Pinpoint the cell where the given text exists, returning its [x, y] midpoint coordinate. 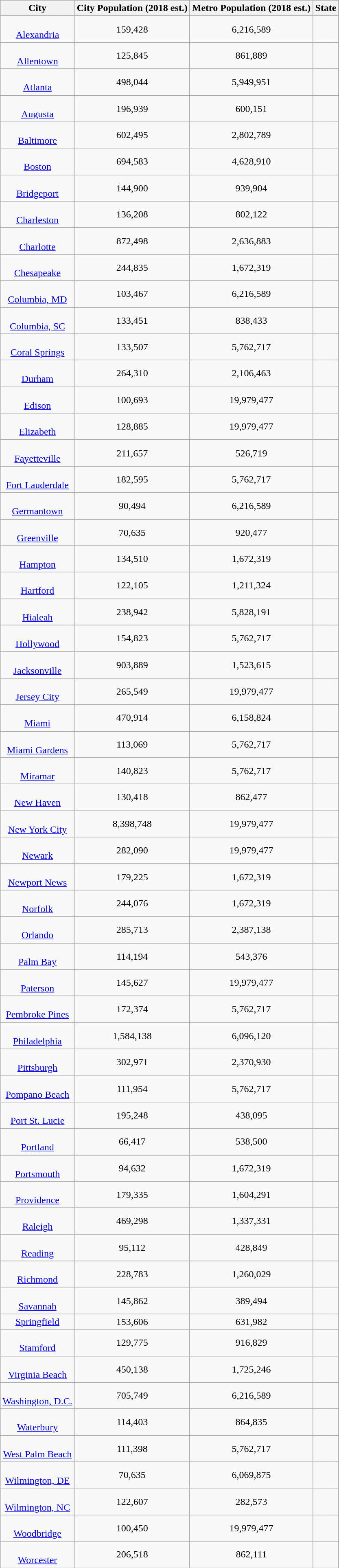
Allentown [37, 55]
Fort Lauderdale [37, 480]
182,595 [132, 480]
Newark [37, 850]
861,889 [252, 55]
111,954 [132, 1089]
1,584,138 [132, 1036]
302,971 [132, 1062]
282,090 [132, 850]
Hialeah [37, 612]
172,374 [132, 1009]
128,885 [132, 427]
939,904 [252, 188]
2,106,463 [252, 374]
Miramar [37, 771]
Newport News [37, 877]
389,494 [252, 1300]
Orlando [37, 930]
100,693 [132, 400]
Providence [37, 1195]
Columbia, SC [37, 320]
90,494 [132, 506]
154,823 [132, 638]
Springfield [37, 1322]
129,775 [132, 1343]
City [37, 8]
5,949,951 [252, 82]
Charlotte [37, 241]
113,069 [132, 744]
1,523,615 [252, 664]
Virginia Beach [37, 1369]
196,939 [132, 108]
600,151 [252, 108]
862,111 [252, 1555]
Paterson [37, 983]
Hampton [37, 559]
Greenville [37, 533]
916,829 [252, 1343]
6,069,875 [252, 1475]
Richmond [37, 1274]
206,518 [132, 1555]
285,713 [132, 930]
Reading [37, 1248]
838,433 [252, 320]
Waterbury [37, 1422]
265,549 [132, 691]
602,495 [132, 135]
238,942 [132, 612]
543,376 [252, 956]
Baltimore [37, 135]
New Haven [37, 797]
1,337,331 [252, 1222]
469,298 [132, 1222]
125,845 [132, 55]
Portland [37, 1142]
802,122 [252, 214]
136,208 [132, 214]
211,657 [132, 453]
179,335 [132, 1195]
1,725,246 [252, 1369]
Augusta [37, 108]
Worcester [37, 1555]
94,632 [132, 1168]
470,914 [132, 717]
Elizabeth [37, 427]
Boston [37, 161]
Coral Springs [37, 347]
Port St. Lucie [37, 1115]
438,095 [252, 1115]
872,498 [132, 241]
Pembroke Pines [37, 1009]
159,428 [132, 29]
West Palm Beach [37, 1449]
Bridgeport [37, 188]
Savannah [37, 1300]
144,900 [132, 188]
282,573 [252, 1502]
903,889 [132, 664]
694,583 [132, 161]
111,398 [132, 1449]
264,310 [132, 374]
133,507 [132, 347]
Durham [37, 374]
Jersey City [37, 691]
Chesapeake [37, 267]
Jacksonville [37, 664]
526,719 [252, 453]
Hartford [37, 586]
8,398,748 [132, 824]
2,370,930 [252, 1062]
Portsmouth [37, 1168]
920,477 [252, 533]
153,606 [132, 1322]
5,828,191 [252, 612]
Washington, D.C. [37, 1396]
Hollywood [37, 638]
631,982 [252, 1322]
244,076 [132, 903]
122,607 [132, 1502]
140,823 [132, 771]
Fayetteville [37, 453]
Philadelphia [37, 1036]
134,510 [132, 559]
Germantown [37, 506]
1,604,291 [252, 1195]
228,783 [132, 1274]
95,112 [132, 1248]
114,194 [132, 956]
122,105 [132, 586]
Miami [37, 717]
145,862 [132, 1300]
244,835 [132, 267]
Edison [37, 400]
133,451 [132, 320]
Columbia, MD [37, 294]
145,627 [132, 983]
179,225 [132, 877]
Metro Population (2018 est.) [252, 8]
114,403 [132, 1422]
498,044 [132, 82]
538,500 [252, 1142]
Wilmington, NC [37, 1502]
Norfolk [37, 903]
4,628,910 [252, 161]
428,849 [252, 1248]
Raleigh [37, 1222]
862,477 [252, 797]
864,835 [252, 1422]
103,467 [132, 294]
Charleston [37, 214]
2,636,883 [252, 241]
New York City [37, 824]
Alexandria [37, 29]
705,749 [132, 1396]
130,418 [132, 797]
Woodbridge [37, 1528]
2,387,138 [252, 930]
1,260,029 [252, 1274]
2,802,789 [252, 135]
195,248 [132, 1115]
Palm Bay [37, 956]
State [326, 8]
Pittsburgh [37, 1062]
450,138 [132, 1369]
100,450 [132, 1528]
Atlanta [37, 82]
Miami Gardens [37, 744]
Wilmington, DE [37, 1475]
1,211,324 [252, 586]
66,417 [132, 1142]
Stamford [37, 1343]
6,096,120 [252, 1036]
Pompano Beach [37, 1089]
City Population (2018 est.) [132, 8]
6,158,824 [252, 717]
